Locate the cell with the specified text and output its (X, Y) center coordinate. 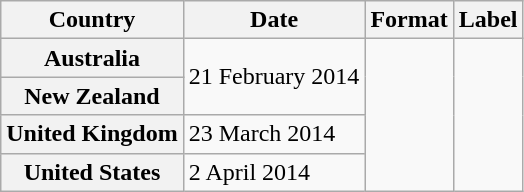
Country (92, 20)
2 April 2014 (274, 172)
New Zealand (92, 96)
Label (488, 20)
Format (409, 20)
United States (92, 172)
Australia (92, 58)
Date (274, 20)
21 February 2014 (274, 77)
United Kingdom (92, 134)
23 March 2014 (274, 134)
